Detect which cell encompasses the target text, then output its [X, Y] center coordinate. 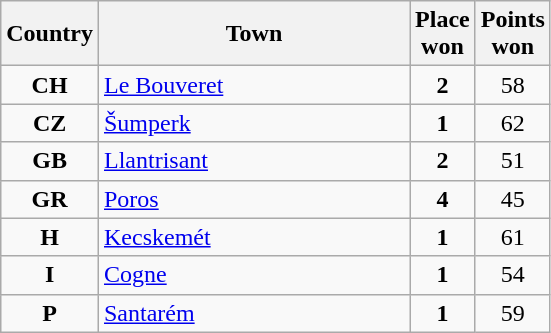
62 [512, 123]
Le Bouveret [254, 85]
CH [50, 85]
54 [512, 275]
Kecskemét [254, 237]
Points won [512, 34]
59 [512, 313]
Šumperk [254, 123]
51 [512, 161]
GR [50, 199]
Place won [443, 34]
H [50, 237]
Cogne [254, 275]
4 [443, 199]
Poros [254, 199]
45 [512, 199]
I [50, 275]
61 [512, 237]
CZ [50, 123]
58 [512, 85]
Town [254, 34]
GB [50, 161]
Country [50, 34]
Santarém [254, 313]
P [50, 313]
Llantrisant [254, 161]
